Output the (X, Y) coordinate of the center of the cell containing the given text.  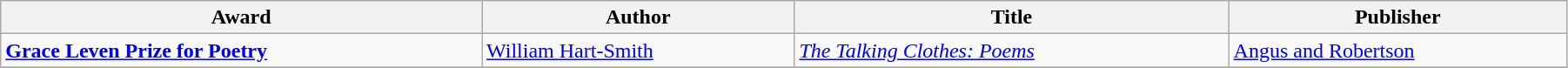
Author (639, 17)
The Talking Clothes: Poems (1011, 51)
Award (242, 17)
Grace Leven Prize for Poetry (242, 51)
Publisher (1397, 17)
William Hart-Smith (639, 51)
Angus and Robertson (1397, 51)
Title (1011, 17)
